Identify which cell holds the provided text, then report its (X, Y) central coordinate. 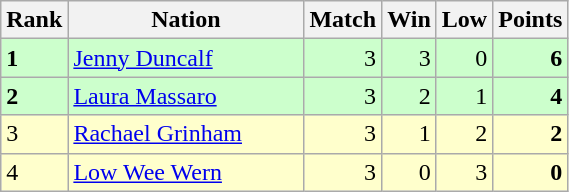
Jenny Duncalf (186, 58)
Low Wee Wern (186, 172)
Laura Massaro (186, 96)
Win (410, 20)
Low (464, 20)
Nation (186, 20)
Points (530, 20)
6 (530, 58)
Rachael Grinham (186, 134)
Rank (34, 20)
Match (343, 20)
